From the cell containing the given text, extract its center point as (x, y) coordinate. 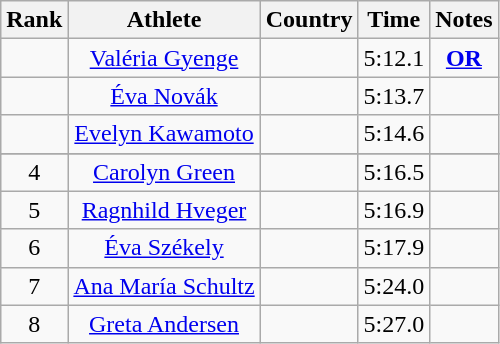
OR (464, 58)
8 (34, 324)
Carolyn Green (164, 172)
Rank (34, 20)
7 (34, 286)
4 (34, 172)
Country (309, 20)
Éva Novák (164, 96)
Evelyn Kawamoto (164, 134)
5:16.9 (394, 210)
5:27.0 (394, 324)
5:14.6 (394, 134)
5:24.0 (394, 286)
Greta Andersen (164, 324)
Time (394, 20)
5:16.5 (394, 172)
5:17.9 (394, 248)
5:13.7 (394, 96)
Éva Székely (164, 248)
6 (34, 248)
5 (34, 210)
Ragnhild Hveger (164, 210)
Notes (464, 20)
Valéria Gyenge (164, 58)
Ana María Schultz (164, 286)
5:12.1 (394, 58)
Athlete (164, 20)
